Return (X, Y) of the center of cell containing provided text 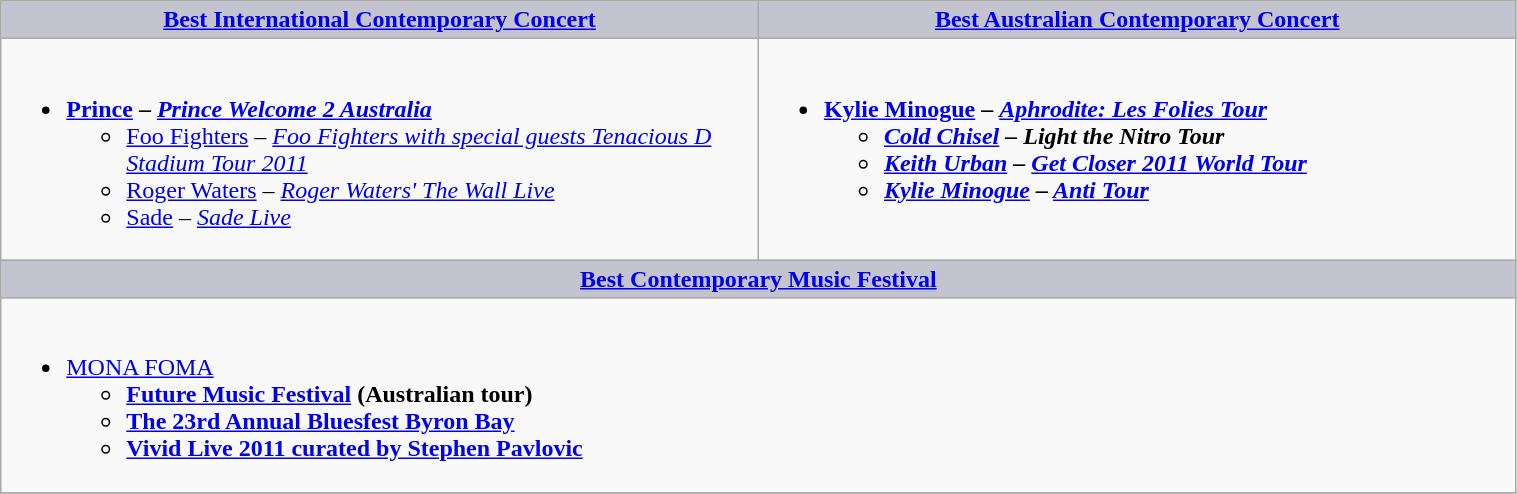
Best Australian Contemporary Concert (1137, 20)
MONA FOMAFuture Music Festival (Australian tour)The 23rd Annual Bluesfest Byron BayVivid Live 2011 curated by Stephen Pavlovic (758, 395)
Kylie Minogue – Aphrodite: Les Folies TourCold Chisel – Light the Nitro TourKeith Urban – Get Closer 2011 World TourKylie Minogue – Anti Tour (1137, 150)
Best International Contemporary Concert (380, 20)
Best Contemporary Music Festival (758, 279)
